Return [x, y] of the center of cell containing provided text 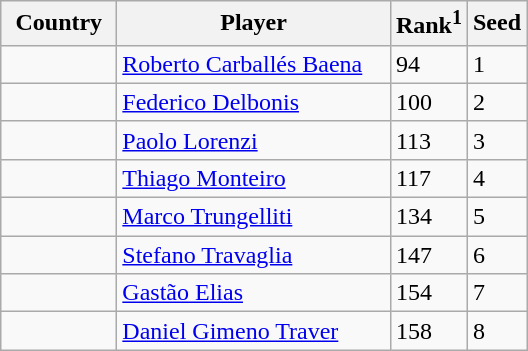
Rank1 [428, 24]
Player [254, 24]
7 [496, 293]
6 [496, 255]
1 [496, 64]
Stefano Travaglia [254, 255]
Gastão Elias [254, 293]
3 [496, 140]
Paolo Lorenzi [254, 140]
Roberto Carballés Baena [254, 64]
117 [428, 178]
134 [428, 217]
154 [428, 293]
147 [428, 255]
Seed [496, 24]
100 [428, 102]
Daniel Gimeno Traver [254, 331]
5 [496, 217]
Country [59, 24]
113 [428, 140]
158 [428, 331]
Thiago Monteiro [254, 178]
2 [496, 102]
Marco Trungelliti [254, 217]
94 [428, 64]
8 [496, 331]
Federico Delbonis [254, 102]
4 [496, 178]
